Provide the [x, y] coordinate of the cell's center where the given text is located.  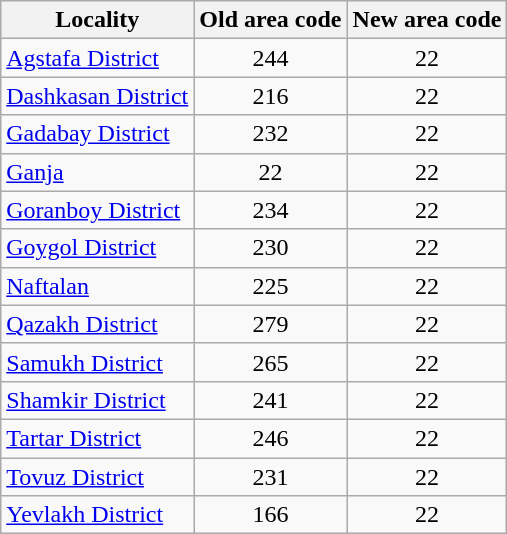
246 [270, 438]
225 [270, 286]
Tovuz District [98, 477]
244 [270, 58]
Goranboy District [98, 210]
Samukh District [98, 362]
Shamkir District [98, 400]
241 [270, 400]
166 [270, 515]
231 [270, 477]
Tartar District [98, 438]
216 [270, 96]
Locality [98, 20]
279 [270, 324]
Ganja [98, 172]
Agstafa District [98, 58]
230 [270, 248]
Old area code [270, 20]
Yevlakh District [98, 515]
234 [270, 210]
Gadabay District [98, 134]
New area code [427, 20]
Naftalan [98, 286]
265 [270, 362]
Qazakh District [98, 324]
232 [270, 134]
Dashkasan District [98, 96]
Goygol District [98, 248]
